For the text-containing cell, return its midpoint in [X, Y] coordinate format. 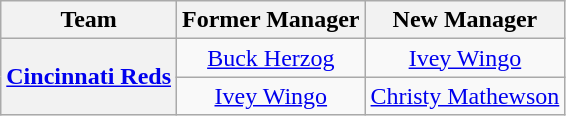
Christy Mathewson [465, 96]
Team [89, 20]
Former Manager [272, 20]
Buck Herzog [272, 58]
New Manager [465, 20]
Cincinnati Reds [89, 77]
